Pinpoint the cell where the given text exists, returning its (X, Y) midpoint coordinate. 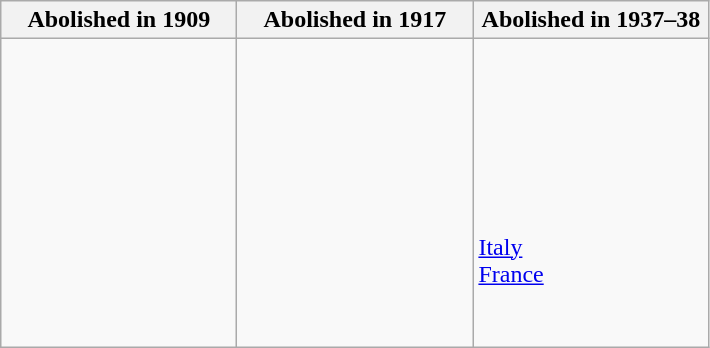
Italy France (591, 193)
Abolished in 1937–38 (591, 20)
Abolished in 1909 (119, 20)
Abolished in 1917 (355, 20)
